Output the (X, Y) coordinate of the center of the cell containing the given text.  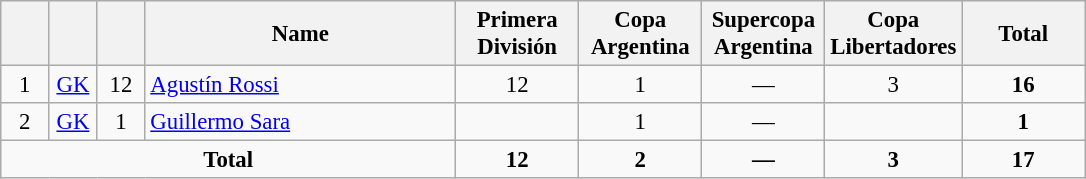
16 (1024, 85)
Guillermo Sara (300, 122)
Copa Libertadores (894, 34)
Primera División (518, 34)
Name (300, 34)
Agustín Rossi (300, 85)
Supercopa Argentina (764, 34)
Copa Argentina (640, 34)
17 (1024, 160)
